Identify which cell holds the provided text, then report its (x, y) central coordinate. 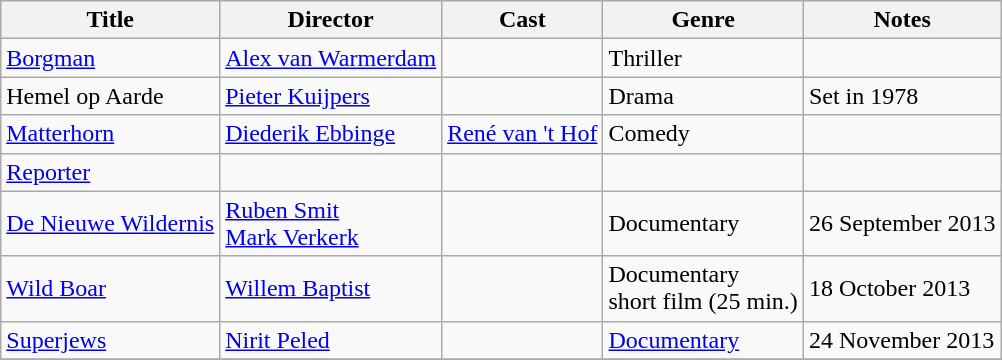
Title (110, 20)
Matterhorn (110, 134)
René van 't Hof (522, 134)
Willem Baptist (331, 288)
Hemel op Aarde (110, 96)
Pieter Kuijpers (331, 96)
Genre (703, 20)
Wild Boar (110, 288)
Set in 1978 (902, 96)
26 September 2013 (902, 224)
Director (331, 20)
24 November 2013 (902, 340)
Cast (522, 20)
De Nieuwe Wildernis (110, 224)
Alex van Warmerdam (331, 58)
Nirit Peled (331, 340)
Notes (902, 20)
Documentaryshort film (25 min.) (703, 288)
Diederik Ebbinge (331, 134)
Thriller (703, 58)
Superjews (110, 340)
18 October 2013 (902, 288)
Borgman (110, 58)
Drama (703, 96)
Reporter (110, 172)
Ruben SmitMark Verkerk (331, 224)
Comedy (703, 134)
